Detect which cell encompasses the target text, then output its [X, Y] center coordinate. 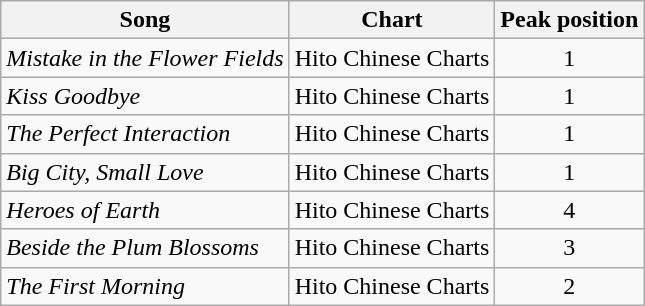
2 [570, 286]
Peak position [570, 20]
Beside the Plum Blossoms [145, 248]
The Perfect Interaction [145, 134]
The First Morning [145, 286]
3 [570, 248]
4 [570, 210]
Chart [392, 20]
Mistake in the Flower Fields [145, 58]
Big City, Small Love [145, 172]
Heroes of Earth [145, 210]
Kiss Goodbye [145, 96]
Song [145, 20]
